Output the (X, Y) coordinate of the center of the cell containing the given text.  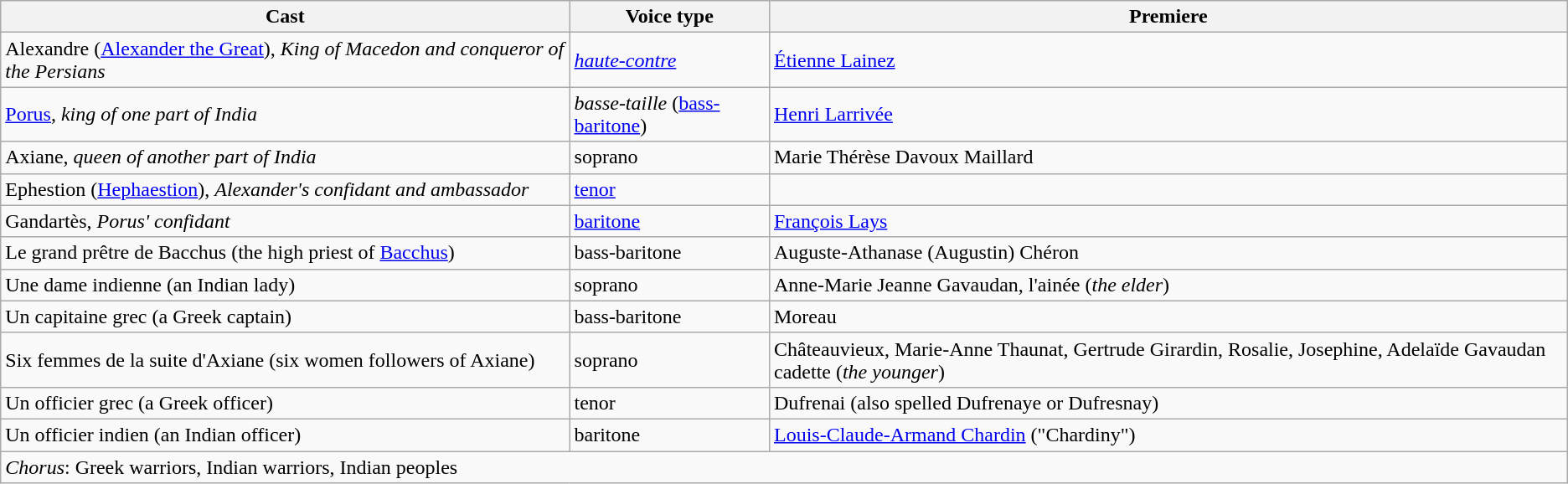
haute-contre (669, 60)
Henri Larrivée (1168, 114)
basse-taille (bass-baritone) (669, 114)
Dufrenai (also spelled Dufrenaye or Dufresnay) (1168, 403)
Alexandre (Alexander the Great), King of Macedon and conqueror of the Persians (285, 60)
Anne-Marie Jeanne Gavaudan, l'ainée (the elder) (1168, 285)
Moreau (1168, 317)
Marie Thérèse Davoux Maillard (1168, 157)
Louis-Claude-Armand Chardin ("Chardiny") (1168, 435)
Une dame indienne (an Indian lady) (285, 285)
Un capitaine grec (a Greek captain) (285, 317)
Axiane, queen of another part of India (285, 157)
Six femmes de la suite d'Axiane (six women followers of Axiane) (285, 360)
Cast (285, 17)
Auguste-Athanase (Augustin) Chéron (1168, 253)
Ephestion (Hephaestion), Alexander's confidant and ambassador (285, 189)
Le grand prêtre de Bacchus (the high priest of Bacchus) (285, 253)
Gandartès, Porus' confidant (285, 221)
Châteauvieux, Marie-Anne Thaunat, Gertrude Girardin, Rosalie, Josephine, Adelaïde Gavaudan cadette (the younger) (1168, 360)
François Lays (1168, 221)
Porus, king of one part of India (285, 114)
Chorus: Greek warriors, Indian warriors, Indian peoples (784, 466)
Un officier indien (an Indian officer) (285, 435)
Voice type (669, 17)
Premiere (1168, 17)
Un officier grec (a Greek officer) (285, 403)
Étienne Lainez (1168, 60)
